Output the (x, y) coordinate of the center of the cell containing the given text.  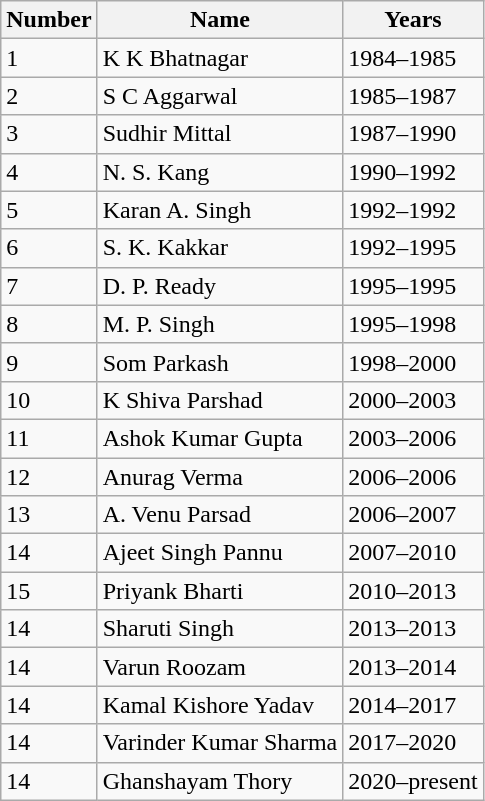
Kamal Kishore Yadav (220, 705)
2013–2013 (413, 629)
2010–2013 (413, 591)
11 (49, 438)
2006–2007 (413, 515)
Ashok Kumar Gupta (220, 438)
Sharuti Singh (220, 629)
12 (49, 477)
1992–1992 (413, 210)
2006–2006 (413, 477)
5 (49, 210)
S C Aggarwal (220, 96)
1990–1992 (413, 172)
2020–present (413, 781)
2000–2003 (413, 400)
D. P. Ready (220, 286)
15 (49, 591)
1 (49, 58)
Anurag Verma (220, 477)
2014–2017 (413, 705)
Name (220, 20)
3 (49, 134)
Som Parkash (220, 362)
A. Venu Parsad (220, 515)
1998–2000 (413, 362)
2003–2006 (413, 438)
1995–1995 (413, 286)
Sudhir Mittal (220, 134)
10 (49, 400)
Varinder Kumar Sharma (220, 743)
Ajeet Singh Pannu (220, 553)
2007–2010 (413, 553)
S. K. Kakkar (220, 248)
Ghanshayam Thory (220, 781)
1995–1998 (413, 324)
7 (49, 286)
K Shiva Parshad (220, 400)
1985–1987 (413, 96)
Priyank Bharti (220, 591)
1987–1990 (413, 134)
2013–2014 (413, 667)
Years (413, 20)
K K Bhatnagar (220, 58)
8 (49, 324)
1984–1985 (413, 58)
2017–2020 (413, 743)
M. P. Singh (220, 324)
6 (49, 248)
13 (49, 515)
1992–1995 (413, 248)
4 (49, 172)
9 (49, 362)
N. S. Kang (220, 172)
Number (49, 20)
Karan A. Singh (220, 210)
Varun Roozam (220, 667)
2 (49, 96)
